Find where the given text appears and provide that cell's center as [x, y] coordinate. 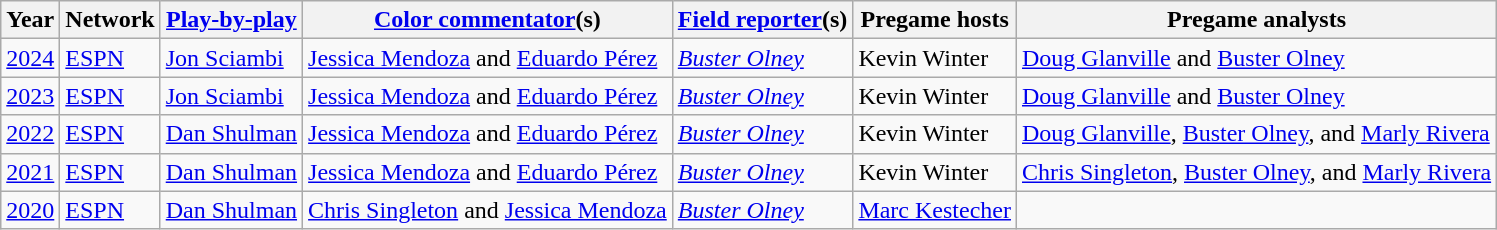
2021 [30, 172]
Field reporter(s) [762, 20]
Chris Singleton, Buster Olney, and Marly Rivera [1256, 172]
Chris Singleton and Jessica Mendoza [488, 210]
2023 [30, 96]
2024 [30, 58]
Marc Kestecher [935, 210]
2020 [30, 210]
Year [30, 20]
Pregame analysts [1256, 20]
2022 [30, 134]
Color commentator(s) [488, 20]
Doug Glanville, Buster Olney, and Marly Rivera [1256, 134]
Network [110, 20]
Pregame hosts [935, 20]
Play-by-play [231, 20]
